Pinpoint the cell where the given text exists, returning its [x, y] midpoint coordinate. 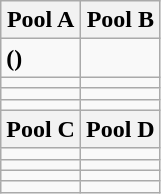
Pool D [120, 129]
Pool B [120, 20]
() [41, 58]
Pool A [41, 20]
Pool C [41, 129]
